Determine the [X, Y] coordinate at the center of the cell enclosing the given text.  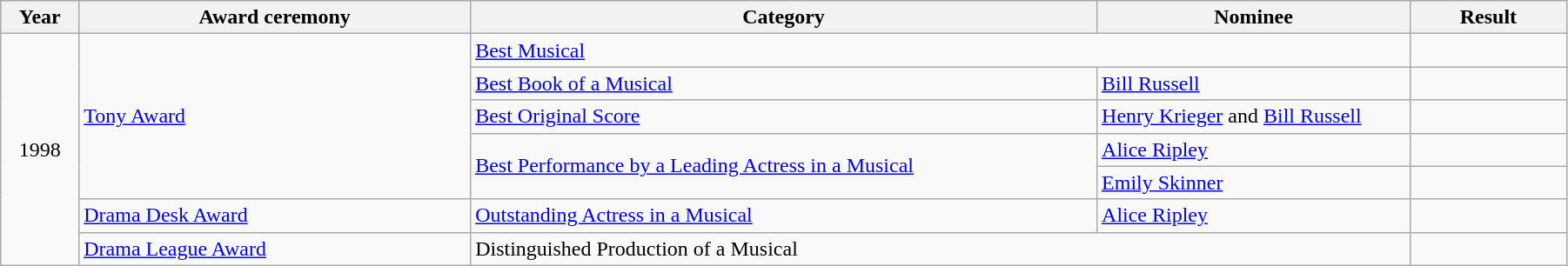
Best Musical [941, 50]
Best Book of a Musical [784, 83]
1998 [40, 150]
Year [40, 17]
Drama Desk Award [275, 216]
Henry Krieger and Bill Russell [1254, 116]
Nominee [1254, 17]
Best Original Score [784, 116]
Outstanding Actress in a Musical [784, 216]
Distinguished Production of a Musical [941, 249]
Result [1488, 17]
Emily Skinner [1254, 183]
Award ceremony [275, 17]
Best Performance by a Leading Actress in a Musical [784, 166]
Tony Award [275, 116]
Category [784, 17]
Bill Russell [1254, 83]
Drama League Award [275, 249]
